Identify which cell holds the provided text, then report its (x, y) central coordinate. 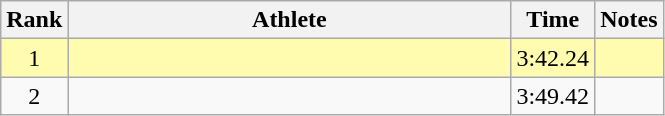
3:49.42 (553, 96)
Athlete (290, 20)
3:42.24 (553, 58)
1 (34, 58)
2 (34, 96)
Rank (34, 20)
Time (553, 20)
Notes (629, 20)
